Output the (X, Y) coordinate of the center of the cell containing the given text.  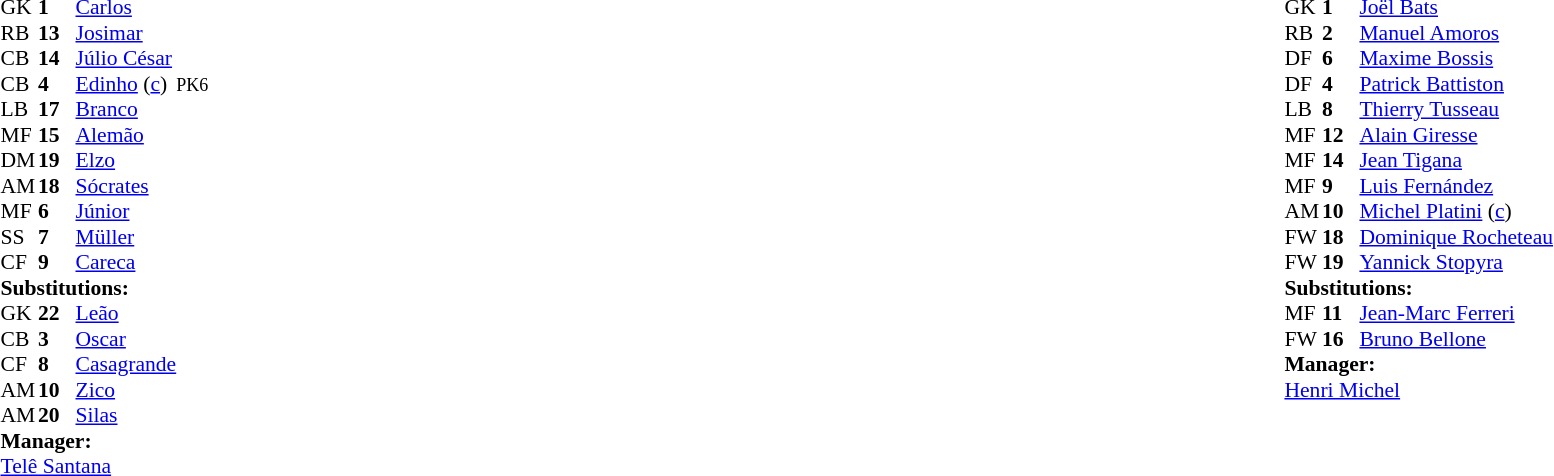
DM (19, 161)
Luis Fernández (1456, 186)
Alain Giresse (1456, 135)
SS (19, 237)
Branco (126, 109)
15 (57, 135)
11 (1341, 313)
Leão (126, 313)
Dominique Rocheteau (1456, 237)
Müller (126, 237)
3 (57, 339)
Maxime Bossis (1456, 59)
Oscar (126, 339)
Júlio César (126, 59)
20 (57, 415)
GK (19, 313)
Casagrande (126, 365)
Patrick Battiston (1456, 84)
7 (57, 237)
Henri Michel (1418, 390)
Sócrates (126, 186)
22 (57, 313)
2 (1341, 33)
13 (57, 33)
Yannick Stopyra (1456, 263)
Alemão (126, 135)
PK6 (192, 84)
16 (1341, 339)
Júnior (126, 211)
Jean Tigana (1456, 161)
17 (57, 109)
Zico (126, 390)
Edinho (c) (126, 84)
Silas (126, 415)
Manuel Amoros (1456, 33)
Elzo (126, 161)
Jean-Marc Ferreri (1456, 313)
Josimar (126, 33)
Michel Platini (c) (1456, 211)
Thierry Tusseau (1456, 109)
Bruno Bellone (1456, 339)
Careca (126, 263)
12 (1341, 135)
